Identify which cell holds the provided text, then report its (x, y) central coordinate. 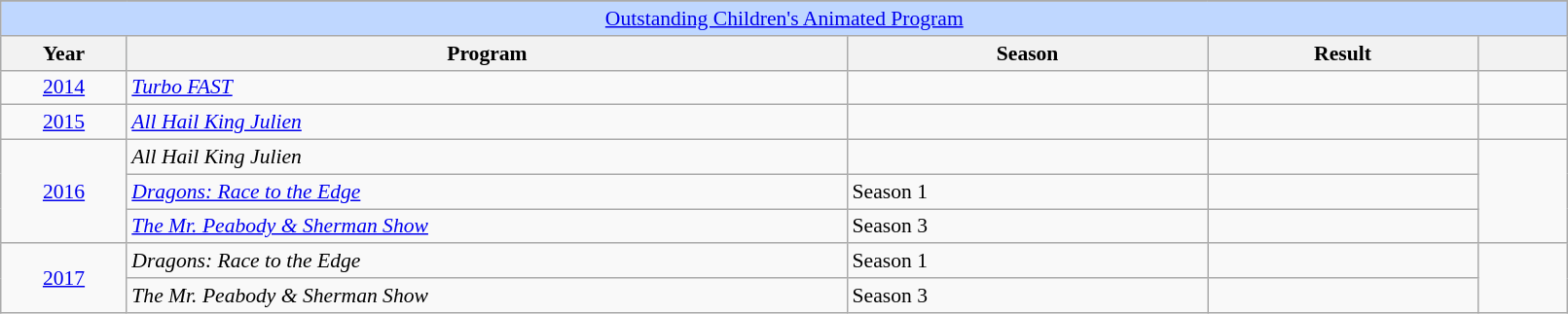
Turbo FAST (487, 87)
Result (1343, 53)
Program (487, 53)
2014 (64, 87)
2017 (64, 278)
2015 (64, 122)
2016 (64, 192)
Year (64, 53)
Season (1028, 53)
Outstanding Children's Animated Program (784, 18)
